For the text-containing cell, return its midpoint in [X, Y] coordinate format. 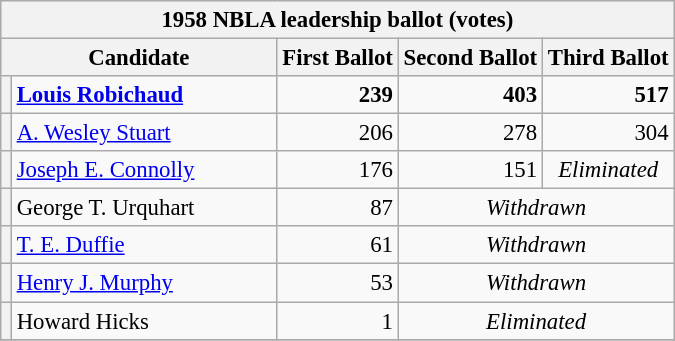
George T. Urquhart [144, 208]
Joseph E. Connolly [144, 170]
403 [470, 95]
Henry J. Murphy [144, 283]
239 [338, 95]
First Ballot [338, 58]
T. E. Duffie [144, 245]
1958 NBLA leadership ballot (votes) [338, 20]
176 [338, 170]
87 [338, 208]
517 [608, 95]
A. Wesley Stuart [144, 133]
Candidate [139, 58]
61 [338, 245]
Second Ballot [470, 58]
53 [338, 283]
Third Ballot [608, 58]
Howard Hicks [144, 321]
304 [608, 133]
1 [338, 321]
278 [470, 133]
206 [338, 133]
Louis Robichaud [144, 95]
151 [470, 170]
